Scan for the cell matching the given text and deliver its (x, y) coordinate at center. 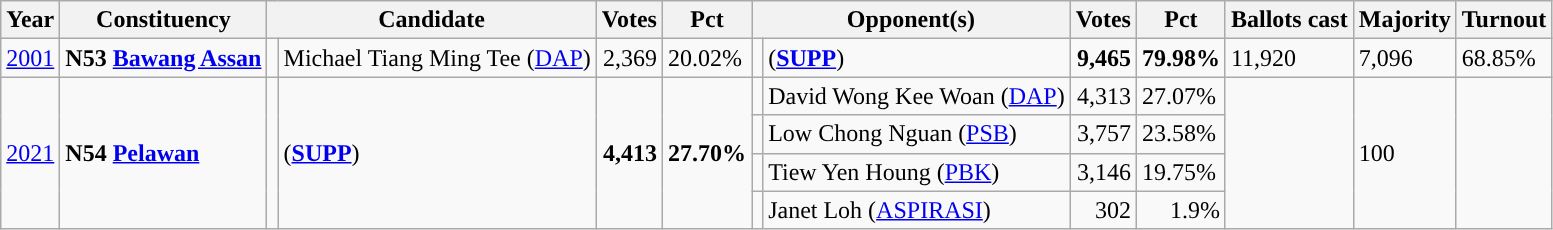
100 (1404, 153)
Majority (1404, 20)
2001 (30, 58)
11,920 (1289, 58)
302 (1103, 210)
3,146 (1103, 172)
Year (30, 20)
Tiew Yen Houng (PBK) (917, 172)
N54 Pelawan (164, 153)
Michael Tiang Ming Tee (DAP) (437, 58)
2,369 (629, 58)
Ballots cast (1289, 20)
7,096 (1404, 58)
4,413 (629, 153)
19.75% (1180, 172)
David Wong Kee Woan (DAP) (917, 96)
Opponent(s) (912, 20)
9,465 (1103, 58)
Constituency (164, 20)
Candidate (432, 20)
23.58% (1180, 134)
20.02% (706, 58)
1.9% (1180, 210)
3,757 (1103, 134)
Janet Loh (ASPIRASI) (917, 210)
27.07% (1180, 96)
79.98% (1180, 58)
4,313 (1103, 96)
68.85% (1504, 58)
Turnout (1504, 20)
2021 (30, 153)
27.70% (706, 153)
Low Chong Nguan (PSB) (917, 134)
N53 Bawang Assan (164, 58)
